Locate the cell with the specified text and output its (x, y) center coordinate. 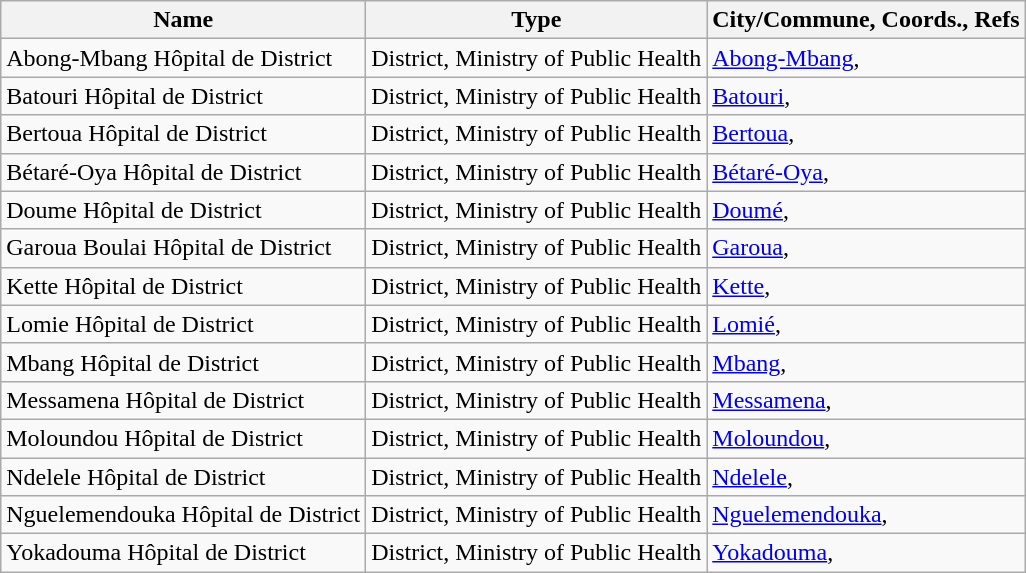
Yokadouma Hôpital de District (184, 553)
Moloundou Hôpital de District (184, 438)
Abong-Mbang, (866, 58)
Batouri, (866, 96)
Bertoua, (866, 134)
Garoua, (866, 248)
Moloundou, (866, 438)
Mbang Hôpital de District (184, 362)
Doume Hôpital de District (184, 210)
Bertoua Hôpital de District (184, 134)
Nguelemendouka, (866, 515)
Lomie Hôpital de District (184, 324)
Ndelele Hôpital de District (184, 477)
City/Commune, Coords., Refs (866, 20)
Kette, (866, 286)
Type (536, 20)
Doumé, (866, 210)
Ndelele, (866, 477)
Name (184, 20)
Messamena Hôpital de District (184, 400)
Nguelemendouka Hôpital de District (184, 515)
Yokadouma, (866, 553)
Garoua Boulai Hôpital de District (184, 248)
Batouri Hôpital de District (184, 96)
Mbang, (866, 362)
Messamena, (866, 400)
Abong-Mbang Hôpital de District (184, 58)
Bétaré-Oya, (866, 172)
Bétaré-Oya Hôpital de District (184, 172)
Kette Hôpital de District (184, 286)
Lomié, (866, 324)
